Locate the cell with the specified text and output its (x, y) center coordinate. 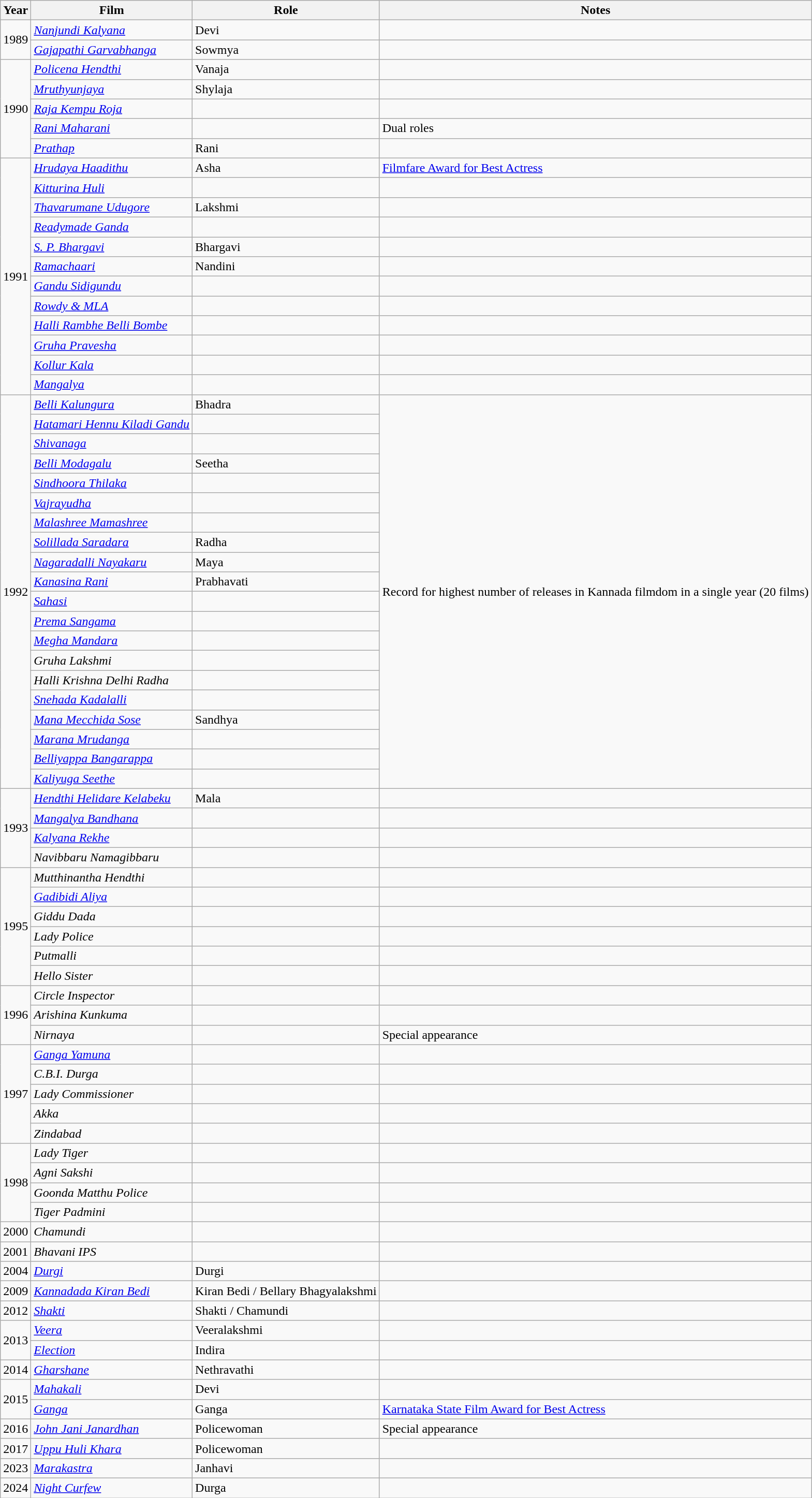
2016 (16, 1429)
Vanaja (286, 69)
2024 (16, 1488)
Putmalli (112, 956)
Shivanaga (112, 444)
Gajapathi Garvabhanga (112, 50)
Prema Sangama (112, 621)
Policena Hendthi (112, 69)
Bhadra (286, 404)
Filmfare Award for Best Actress (595, 168)
Navibbaru Namagibbaru (112, 857)
Lady Commissioner (112, 1094)
Mana Mecchida Sose (112, 719)
Thavarumane Udugore (112, 207)
Circle Inspector (112, 995)
Record for highest number of releases in Kannada filmdom in a single year (20 films) (595, 591)
Arishina Kunkuma (112, 1015)
Gruha Lakshmi (112, 660)
1993 (16, 828)
2009 (16, 1291)
Akka (112, 1113)
Janhavi (286, 1468)
Gadibidi Aliya (112, 897)
2004 (16, 1271)
2013 (16, 1340)
1990 (16, 109)
2023 (16, 1468)
Seetha (286, 463)
Dual roles (595, 128)
Gharshane (112, 1370)
Election (112, 1350)
Role (286, 10)
Sowmya (286, 50)
Giddu Dada (112, 917)
Shakti (112, 1311)
Kannadada Kiran Bedi (112, 1291)
2017 (16, 1448)
Lady Police (112, 936)
Snehada Kadalalli (112, 700)
Raja Kempu Roja (112, 109)
Hatamari Hennu Kiladi Gandu (112, 424)
Megha Mandara (112, 641)
Shylaja (286, 89)
Sahasi (112, 601)
Mangalya Bandhana (112, 818)
C.B.I. Durga (112, 1074)
Nanjundi Kalyana (112, 30)
Lady Tiger (112, 1153)
Year (16, 10)
Agni Sakshi (112, 1172)
2014 (16, 1370)
Film (112, 10)
Kiran Bedi / Bellary Bhagyalakshmi (286, 1291)
2001 (16, 1252)
Kalyana Rekhe (112, 838)
Rowdy & MLA (112, 306)
Nethravathi (286, 1370)
Radha (286, 542)
Mutthinantha Hendthi (112, 877)
Gruha Pravesha (112, 345)
Belli Modagalu (112, 463)
Hello Sister (112, 976)
Halli Rambhe Belli Bombe (112, 326)
Chamundi (112, 1232)
Indira (286, 1350)
Prathap (112, 148)
2000 (16, 1232)
Hendthi Helidare Kelabeku (112, 798)
Uppu Huli Khara (112, 1448)
Vajrayudha (112, 503)
Nandini (286, 267)
Tiger Padmini (112, 1212)
Kitturina Huli (112, 187)
S. P. Bhargavi (112, 247)
1989 (16, 40)
Kanasina Rani (112, 582)
Ganga Yamuna (112, 1054)
Halli Krishna Delhi Radha (112, 680)
Sandhya (286, 719)
Mala (286, 798)
Shakti / Chamundi (286, 1311)
Malashree Mamashree (112, 522)
Marakastra (112, 1468)
Nagaradalli Nayakaru (112, 562)
1992 (16, 591)
Hrudaya Haadithu (112, 168)
Veera (112, 1330)
2012 (16, 1311)
1995 (16, 927)
1991 (16, 276)
Maya (286, 562)
Ramachaari (112, 267)
Zindabad (112, 1133)
Mahakali (112, 1389)
Rani (286, 148)
Notes (595, 10)
Prabhavati (286, 582)
Rani Maharani (112, 128)
Nirnaya (112, 1035)
Veeralakshmi (286, 1330)
Bhavani IPS (112, 1252)
Belliyappa Bangarappa (112, 759)
John Jani Janardhan (112, 1429)
Mangalya (112, 385)
Kaliyuga Seethe (112, 779)
Bhargavi (286, 247)
Durga (286, 1488)
2015 (16, 1399)
Gandu Sidigundu (112, 286)
Belli Kalungura (112, 404)
Marana Mrudanga (112, 739)
Solillada Saradara (112, 542)
Lakshmi (286, 207)
Sindhoora Thilaka (112, 483)
Kollur Kala (112, 365)
Mruthyunjaya (112, 89)
1998 (16, 1182)
Karnataka State Film Award for Best Actress (595, 1409)
1996 (16, 1015)
Asha (286, 168)
Goonda Matthu Police (112, 1192)
1997 (16, 1094)
Readymade Ganda (112, 227)
Night Curfew (112, 1488)
